Determine the [x, y] coordinate at the center of the cell enclosing the given text.  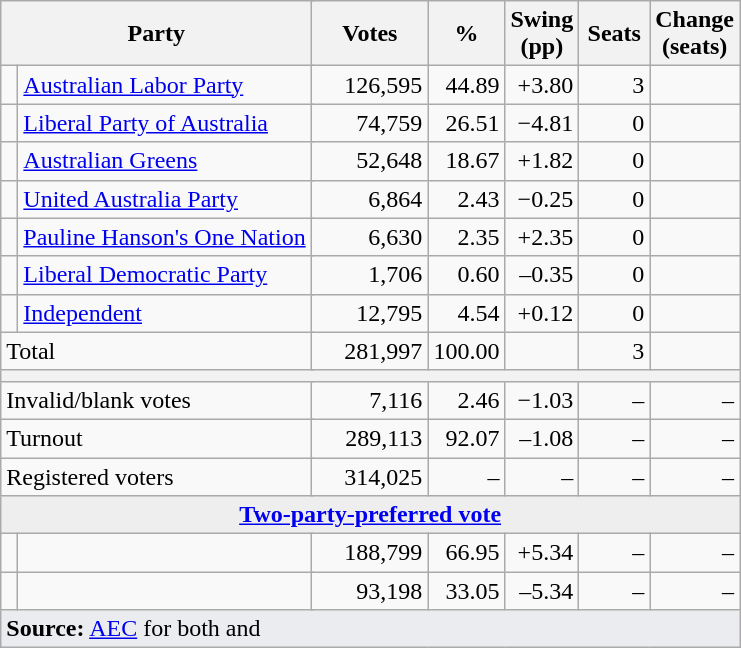
26.51 [466, 123]
2.43 [466, 199]
–0.35 [542, 275]
100.00 [466, 351]
United Australia Party [165, 199]
126,595 [370, 85]
Change (seats) [695, 34]
Source: AEC for both and [370, 629]
Seats [614, 34]
1,706 [370, 275]
–5.34 [542, 591]
Liberal Democratic Party [165, 275]
+2.35 [542, 237]
92.07 [466, 438]
−1.03 [542, 400]
188,799 [370, 553]
+5.34 [542, 553]
0.60 [466, 275]
2.35 [466, 237]
52,648 [370, 161]
281,997 [370, 351]
Total [156, 351]
Turnout [156, 438]
–1.08 [542, 438]
Two-party-preferred vote [370, 515]
289,113 [370, 438]
6,630 [370, 237]
−4.81 [542, 123]
+0.12 [542, 313]
44.89 [466, 85]
7,116 [370, 400]
2.46 [466, 400]
Party [156, 34]
18.67 [466, 161]
Liberal Party of Australia [165, 123]
Votes [370, 34]
% [466, 34]
+3.80 [542, 85]
Invalid/blank votes [156, 400]
Australian Greens [165, 161]
Australian Labor Party [165, 85]
74,759 [370, 123]
6,864 [370, 199]
Independent [165, 313]
Swing (pp) [542, 34]
+1.82 [542, 161]
Pauline Hanson's One Nation [165, 237]
Registered voters [156, 477]
314,025 [370, 477]
−0.25 [542, 199]
66.95 [466, 553]
93,198 [370, 591]
12,795 [370, 313]
33.05 [466, 591]
4.54 [466, 313]
